Return the (X, Y) coordinate for the center point of the cell that contains the specified text.  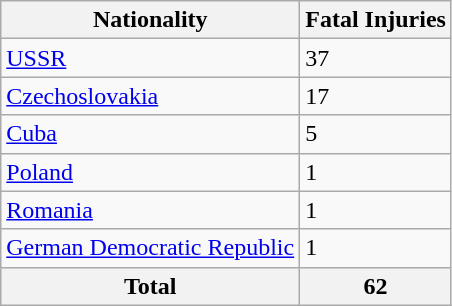
17 (376, 96)
Fatal Injuries (376, 20)
USSR (150, 58)
Romania (150, 210)
Cuba (150, 134)
62 (376, 286)
German Democratic Republic (150, 248)
Total (150, 286)
Nationality (150, 20)
Poland (150, 172)
5 (376, 134)
37 (376, 58)
Czechoslovakia (150, 96)
